Search for the cell housing the specified text and yield its [X, Y] center coordinate. 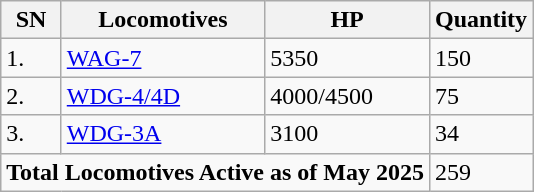
HP [348, 20]
3. [31, 134]
34 [482, 134]
Quantity [482, 20]
4000/4500 [348, 96]
5350 [348, 58]
SN [31, 20]
Locomotives [162, 20]
2. [31, 96]
WDG-3A [162, 134]
150 [482, 58]
WAG-7 [162, 58]
75 [482, 96]
259 [482, 172]
1. [31, 58]
WDG-4/4D [162, 96]
Total Locomotives Active as of May 2025 [216, 172]
3100 [348, 134]
